Pinpoint the cell where the given text exists, returning its [x, y] midpoint coordinate. 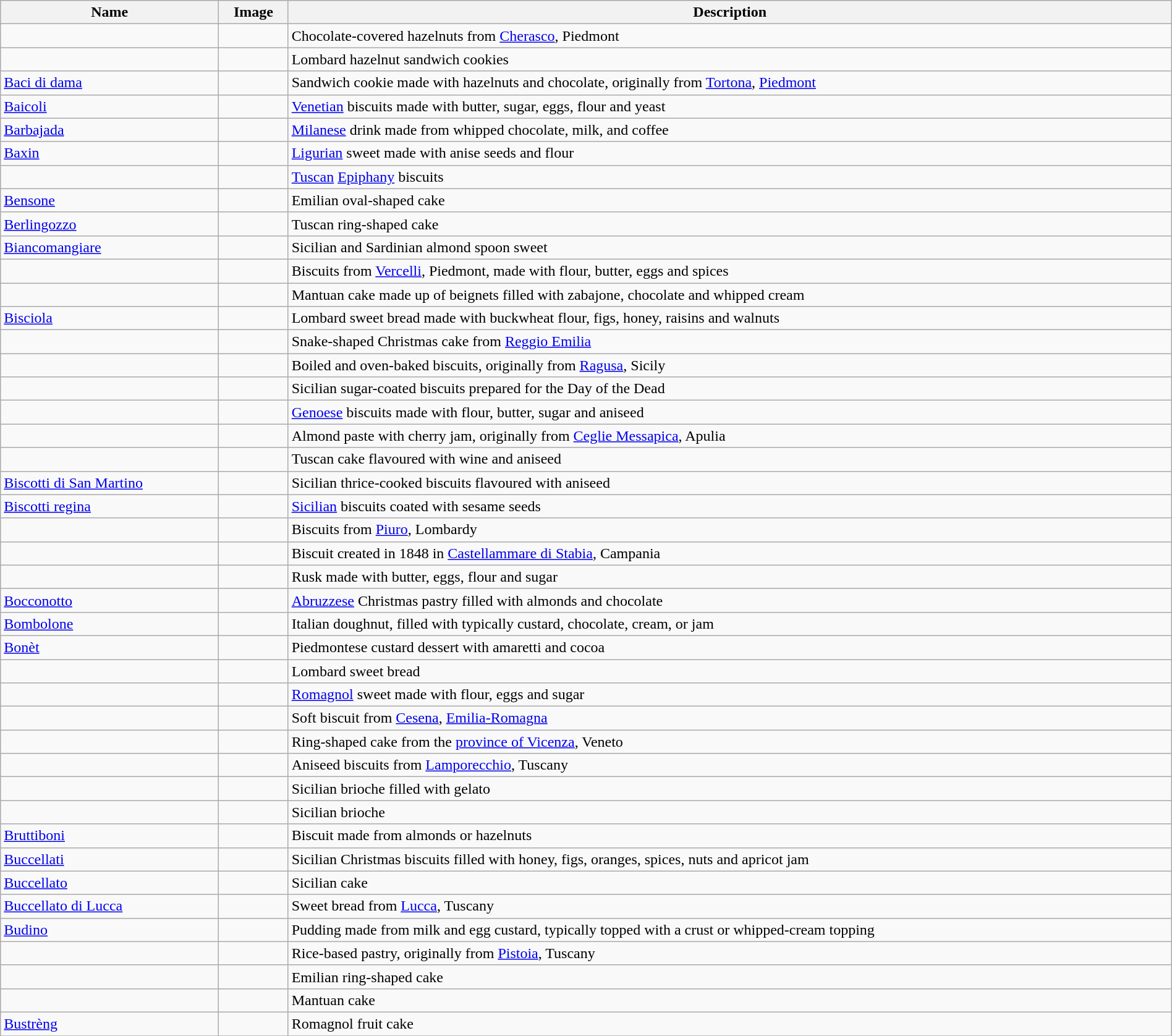
Venetian biscuits made with butter, sugar, eggs, flour and yeast [729, 106]
Bustrèng [110, 1024]
Baicoli [110, 106]
Sicilian Christmas biscuits filled with honey, figs, oranges, spices, nuts and apricot jam [729, 859]
Sicilian sugar-coated biscuits prepared for the Day of the Dead [729, 389]
Baci di dama [110, 83]
Biscuits from Vercelli, Piedmont, made with flour, butter, eggs and spices [729, 271]
Bisciola [110, 318]
Sicilian thrice-cooked biscuits flavoured with aniseed [729, 483]
Baxin [110, 153]
Biancomangiare [110, 247]
Soft biscuit from Cesena, Emilia-Romagna [729, 718]
Barbajada [110, 130]
Sicilian brioche filled with gelato [729, 789]
Boiled and oven-baked biscuits, originally from Ragusa, Sicily [729, 365]
Lombard hazelnut sandwich cookies [729, 59]
Description [729, 12]
Mantuan cake made up of beignets filled with zabajone, chocolate and whipped cream [729, 295]
Biscuit created in 1848 in Castellammare di Stabia, Campania [729, 553]
Bonèt [110, 647]
Mantuan cake [729, 1000]
Sandwich cookie made with hazelnuts and chocolate, originally from Tortona, Piedmont [729, 83]
Sweet bread from Lucca, Tuscany [729, 906]
Genoese biscuits made with flour, butter, sugar and aniseed [729, 412]
Pudding made from milk and egg custard, typically topped with a crust or whipped-cream topping [729, 930]
Ring-shaped cake from the province of Vicenza, Veneto [729, 742]
Sicilian brioche [729, 812]
Romagnol fruit cake [729, 1024]
Emilian ring-shaped cake [729, 977]
Lombard sweet bread [729, 671]
Piedmontese custard dessert with amaretti and cocoa [729, 647]
Buccellato di Lucca [110, 906]
Name [110, 12]
Snake-shaped Christmas cake from Reggio Emilia [729, 342]
Rusk made with butter, eggs, flour and sugar [729, 577]
Italian doughnut, filled with typically custard, chocolate, cream, or jam [729, 624]
Milanese drink made from whipped chocolate, milk, and coffee [729, 130]
Sicilian biscuits coated with sesame seeds [729, 506]
Tuscan ring-shaped cake [729, 224]
Image [253, 12]
Bensone [110, 200]
Aniseed biscuits from Lamporecchio, Tuscany [729, 765]
Biscotti di San Martino [110, 483]
Bombolone [110, 624]
Romagnol sweet made with flour, eggs and sugar [729, 695]
Bocconotto [110, 600]
Buccellati [110, 859]
Sicilian and Sardinian almond spoon sweet [729, 247]
Tuscan cake flavoured with wine and aniseed [729, 459]
Biscuits from Piuro, Lombardy [729, 530]
Ligurian sweet made with anise seeds and flour [729, 153]
Berlingozzo [110, 224]
Almond paste with cherry jam, originally from Ceglie Messapica, Apulia [729, 436]
Abruzzese Christmas pastry filled with almonds and chocolate [729, 600]
Buccellato [110, 883]
Rice-based pastry, originally from Pistoia, Tuscany [729, 953]
Lombard sweet bread made with buckwheat flour, figs, honey, raisins and walnuts [729, 318]
Biscuit made from almonds or hazelnuts [729, 836]
Tuscan Epiphany biscuits [729, 177]
Chocolate-covered hazelnuts from Cherasco, Piedmont [729, 36]
Bruttiboni [110, 836]
Budino [110, 930]
Biscotti regina [110, 506]
Emilian oval-shaped cake [729, 200]
Sicilian cake [729, 883]
